Return [x, y] of the center of cell containing provided text 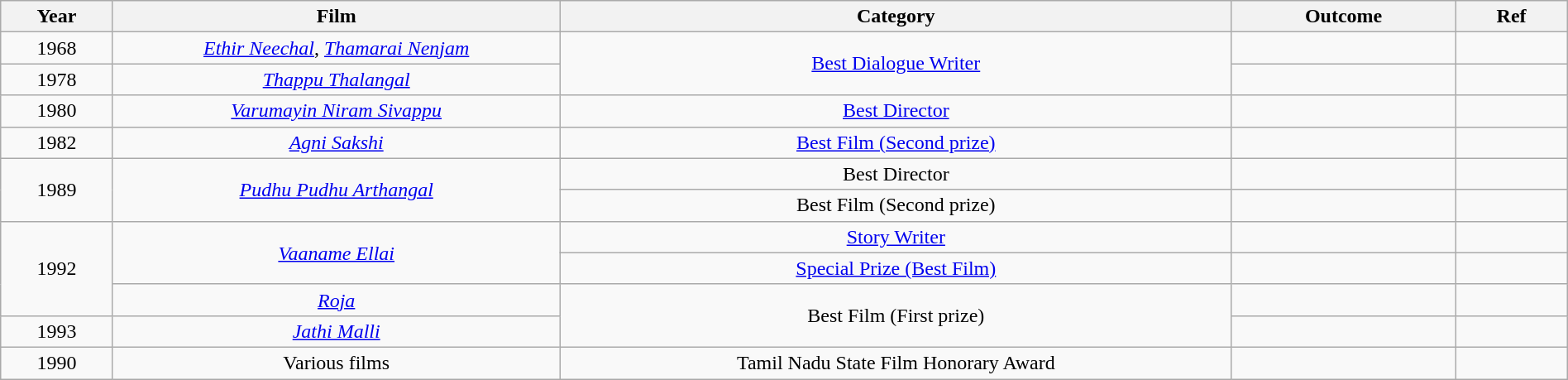
1980 [56, 111]
Vaaname Ellai [336, 253]
1992 [56, 268]
1993 [56, 331]
1978 [56, 79]
Jathi Malli [336, 331]
Story Writer [896, 237]
Thappu Thalangal [336, 79]
1982 [56, 142]
Various films [336, 363]
Best Dialogue Writer [896, 64]
Outcome [1343, 17]
Roja [336, 300]
Year [56, 17]
Film [336, 17]
1989 [56, 190]
Category [896, 17]
Pudhu Pudhu Arthangal [336, 190]
Varumayin Niram Sivappu [336, 111]
Agni Sakshi [336, 142]
Special Prize (Best Film) [896, 268]
1968 [56, 48]
Tamil Nadu State Film Honorary Award [896, 363]
Best Film (First prize) [896, 315]
Ref [1512, 17]
Ethir Neechal, Thamarai Nenjam [336, 48]
1990 [56, 363]
